Return [x, y] of the center of cell containing provided text 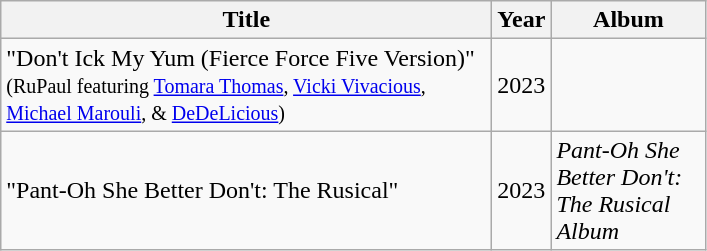
Album [628, 20]
"Don't Ick My Yum (Fierce Force Five Version)"(RuPaul featuring Tomara Thomas, Vicki Vivacious, Michael Marouli, & DeDeLicious) [246, 85]
Title [246, 20]
Year [522, 20]
"Pant-Oh She Better Don't: The Rusical" [246, 190]
Pant-Oh She Better Don't: The Rusical Album [628, 190]
